Return the [X, Y] coordinate for the center point of the cell that contains the specified text.  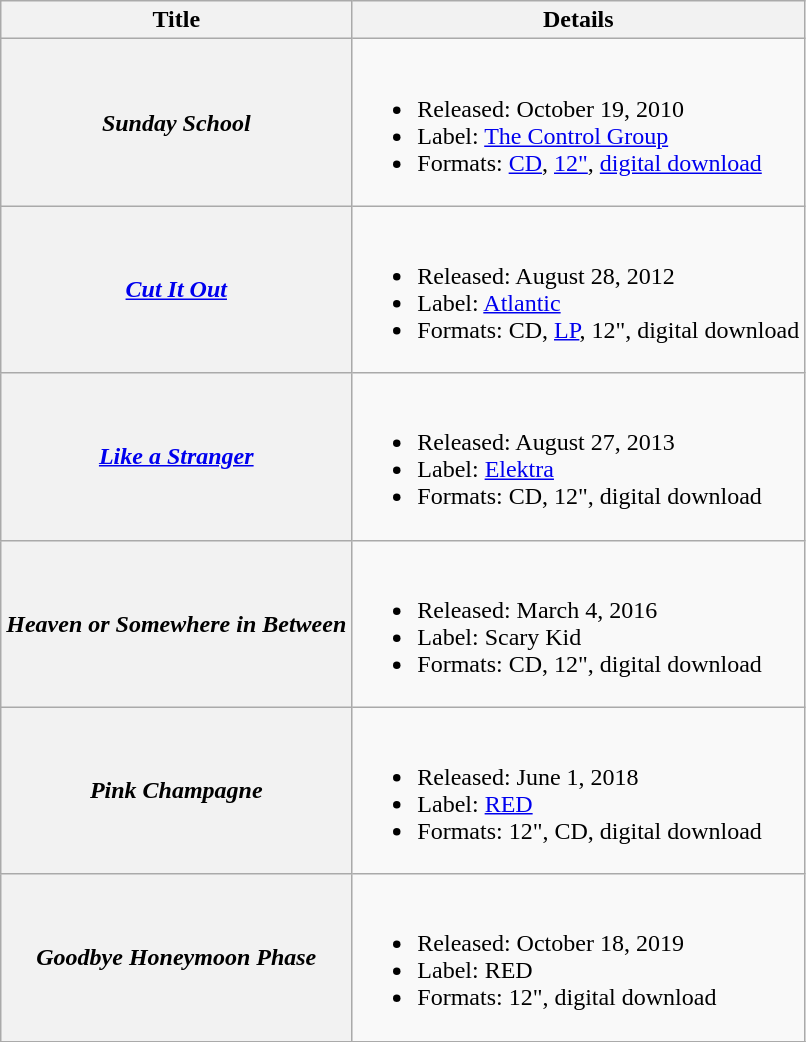
Released: August 28, 2012Label: AtlanticFormats: CD, LP, 12", digital download [578, 290]
Released: March 4, 2016Label: Scary KidFormats: CD, 12", digital download [578, 624]
Released: October 19, 2010Label: The Control GroupFormats: CD, 12", digital download [578, 122]
Heaven or Somewhere in Between [176, 624]
Released: June 1, 2018Label: REDFormats: 12", CD, digital download [578, 790]
Details [578, 20]
Released: October 18, 2019Label: REDFormats: 12", digital download [578, 958]
Released: August 27, 2013Label: ElektraFormats: CD, 12", digital download [578, 456]
Like a Stranger [176, 456]
Goodbye Honeymoon Phase [176, 958]
Title [176, 20]
Pink Champagne [176, 790]
Cut It Out [176, 290]
Sunday School [176, 122]
